Return the [X, Y] coordinate for the center point of the cell that contains the specified text.  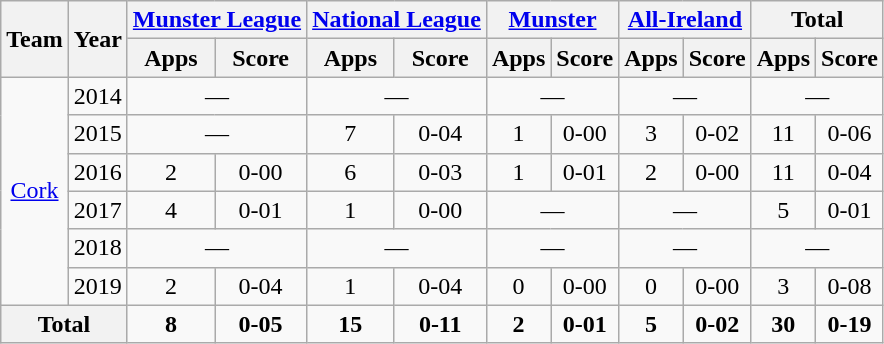
7 [350, 134]
2016 [98, 172]
6 [350, 172]
Munster [552, 20]
Year [98, 39]
Munster League [216, 20]
Team [35, 39]
2018 [98, 248]
0-03 [440, 172]
0-19 [850, 324]
0-06 [850, 134]
0-08 [850, 286]
2014 [98, 96]
0-11 [440, 324]
Cork [35, 191]
All-Ireland [685, 20]
0-05 [261, 324]
National League [397, 20]
4 [170, 210]
30 [783, 324]
2019 [98, 286]
8 [170, 324]
2017 [98, 210]
15 [350, 324]
2015 [98, 134]
